From the cell containing the given text, extract its center point as (X, Y) coordinate. 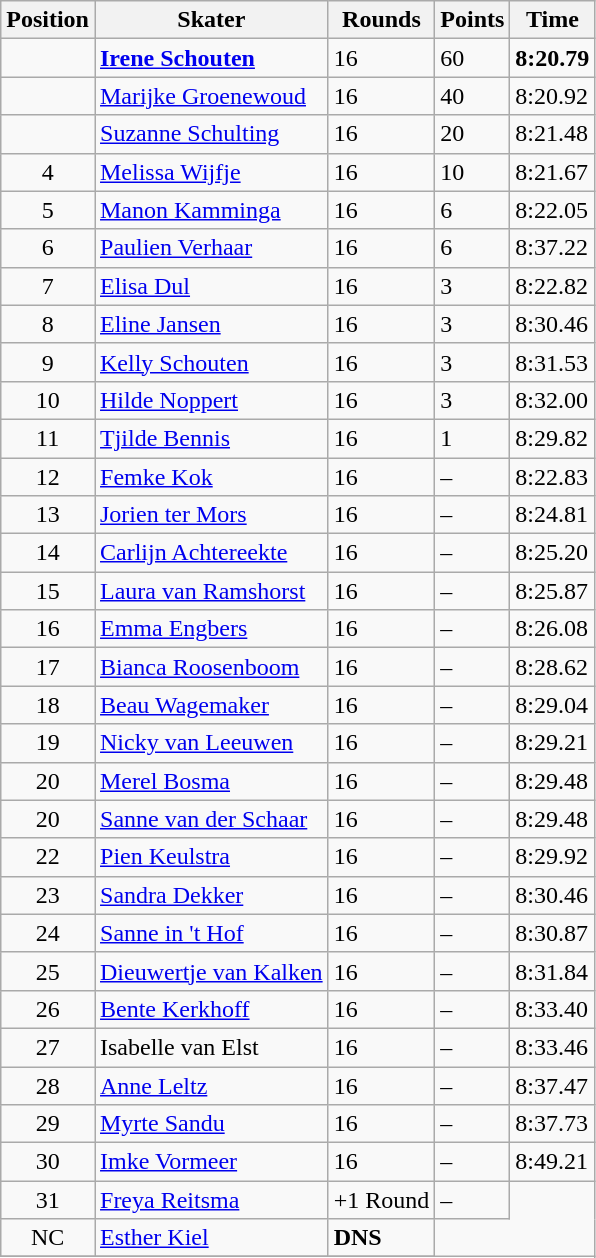
8:25.87 (552, 591)
11 (48, 438)
8 (48, 324)
8:22.82 (552, 286)
13 (48, 515)
Anne Leltz (211, 1085)
8:37.73 (552, 1124)
8:30.87 (552, 933)
Bianca Roosenboom (211, 667)
8:29.21 (552, 743)
8:29.92 (552, 857)
Laura van Ramshorst (211, 591)
8:21.67 (552, 172)
27 (48, 1047)
15 (48, 591)
30 (48, 1162)
Manon Kamminga (211, 210)
26 (48, 1009)
8:29.04 (552, 705)
Freya Reitsma (211, 1200)
8:22.05 (552, 210)
9 (48, 362)
40 (472, 96)
8:20.79 (552, 58)
8:33.40 (552, 1009)
Esther Kiel (211, 1238)
31 (48, 1200)
Imke Vormeer (211, 1162)
Time (552, 20)
Rounds (382, 20)
8:32.00 (552, 400)
Sanne in 't Hof (211, 933)
8:26.08 (552, 629)
DNS (382, 1238)
8:31.53 (552, 362)
Irene Schouten (211, 58)
14 (48, 553)
Pien Keulstra (211, 857)
Dieuwertje van Kalken (211, 971)
8:21.48 (552, 134)
Myrte Sandu (211, 1124)
Sanne van der Schaar (211, 819)
18 (48, 705)
8:37.22 (552, 248)
Beau Wagemaker (211, 705)
4 (48, 172)
19 (48, 743)
7 (48, 286)
Merel Bosma (211, 781)
8:49.21 (552, 1162)
8:33.46 (552, 1047)
Skater (211, 20)
1 (472, 438)
17 (48, 667)
Jorien ter Mors (211, 515)
8:24.81 (552, 515)
Hilde Noppert (211, 400)
8:37.47 (552, 1085)
29 (48, 1124)
Tjilde Bennis (211, 438)
Suzanne Schulting (211, 134)
22 (48, 857)
8:28.62 (552, 667)
8:22.83 (552, 477)
Melissa Wijfje (211, 172)
8:20.92 (552, 96)
Points (472, 20)
8:29.82 (552, 438)
Position (48, 20)
60 (472, 58)
Paulien Verhaar (211, 248)
Nicky van Leeuwen (211, 743)
Elisa Dul (211, 286)
12 (48, 477)
Emma Engbers (211, 629)
Isabelle van Elst (211, 1047)
Marijke Groenewoud (211, 96)
25 (48, 971)
23 (48, 895)
8:31.84 (552, 971)
5 (48, 210)
Sandra Dekker (211, 895)
Eline Jansen (211, 324)
NC (48, 1238)
Femke Kok (211, 477)
28 (48, 1085)
Bente Kerkhoff (211, 1009)
Kelly Schouten (211, 362)
24 (48, 933)
8:25.20 (552, 553)
Carlijn Achtereekte (211, 553)
+1 Round (382, 1200)
